Search for the cell housing the specified text and yield its (x, y) center coordinate. 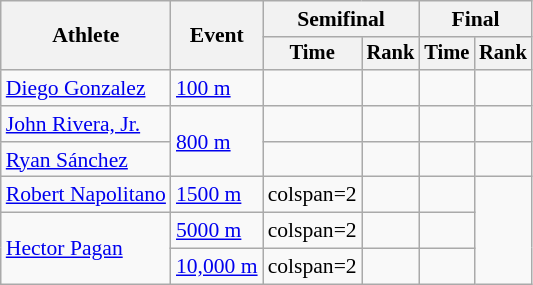
Hector Pagan (86, 248)
800 m (217, 142)
Robert Napolitano (86, 195)
Diego Gonzalez (86, 88)
Semifinal (342, 19)
John Rivera, Jr. (86, 124)
10,000 m (217, 267)
Event (217, 36)
1500 m (217, 195)
Ryan Sánchez (86, 160)
100 m (217, 88)
Athlete (86, 36)
5000 m (217, 231)
Final (475, 19)
